Return the [X, Y] coordinate for the center point of the cell that contains the specified text.  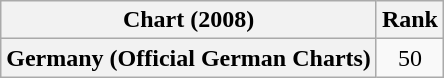
Rank [410, 20]
Chart (2008) [189, 20]
50 [410, 58]
Germany (Official German Charts) [189, 58]
